Extract the [X, Y] coordinate from the center of the cell holding the provided text.  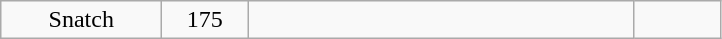
175 [205, 20]
Snatch [82, 20]
